Detect which cell encompasses the target text, then output its [X, Y] center coordinate. 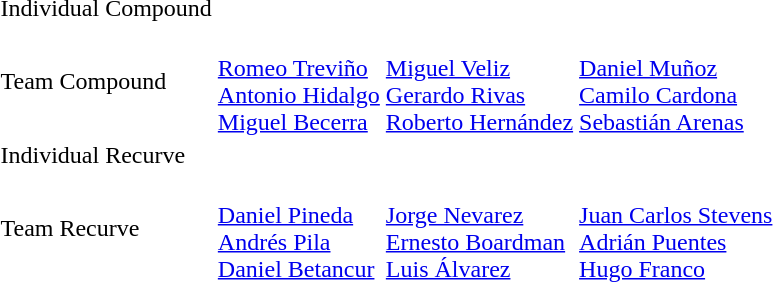
Miguel VelizGerardo RivasRoberto Hernández [479, 82]
Romeo TreviñoAntonio HidalgoMiguel Becerra [298, 82]
